Return [X, Y] of the center of cell containing provided text 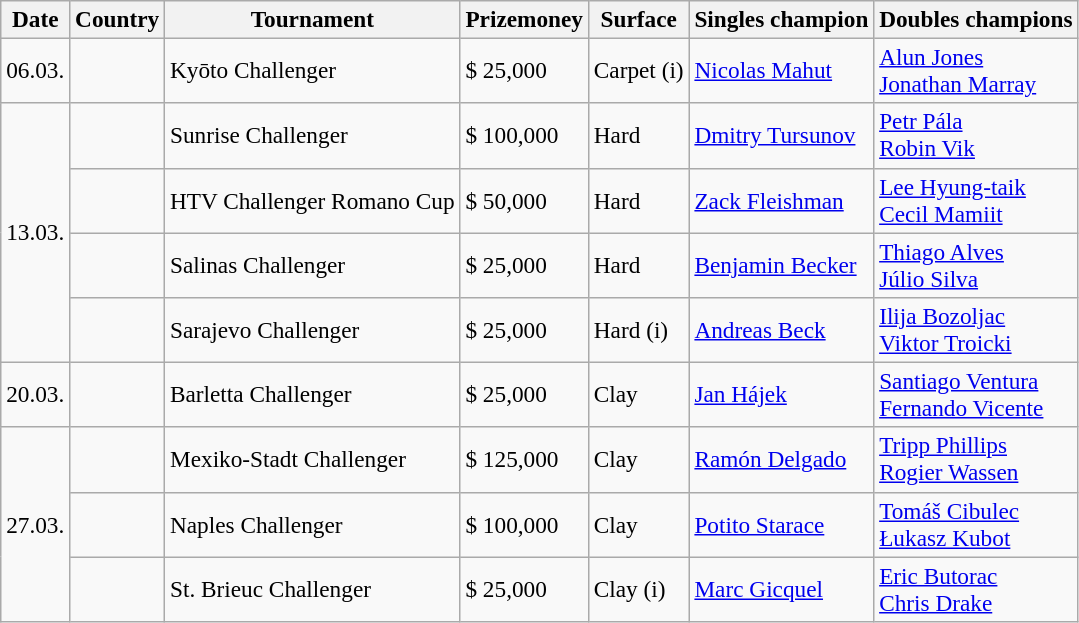
Tripp Phillips Rogier Wassen [976, 460]
Doubles champions [976, 19]
Sunrise Challenger [312, 136]
Dmitry Tursunov [782, 136]
Prizemoney [524, 19]
Surface [638, 19]
Alun Jones Jonathan Marray [976, 70]
Date [36, 19]
Carpet (i) [638, 70]
Nicolas Mahut [782, 70]
Salinas Challenger [312, 264]
Marc Gicquel [782, 588]
Lee Hyung-taik Cecil Mamiit [976, 200]
Naples Challenger [312, 524]
20.03. [36, 394]
Petr Pála Robin Vik [976, 136]
Potito Starace [782, 524]
Mexiko-Stadt Challenger [312, 460]
HTV Challenger Romano Cup [312, 200]
Hard (i) [638, 330]
Ramón Delgado [782, 460]
Country [118, 19]
Kyōto Challenger [312, 70]
13.03. [36, 232]
Zack Fleishman [782, 200]
$ 125,000 [524, 460]
27.03. [36, 524]
Tomáš Cibulec Łukasz Kubot [976, 524]
Sarajevo Challenger [312, 330]
Clay (i) [638, 588]
Singles champion [782, 19]
Eric Butorac Chris Drake [976, 588]
06.03. [36, 70]
Jan Hájek [782, 394]
Barletta Challenger [312, 394]
Andreas Beck [782, 330]
Benjamin Becker [782, 264]
Tournament [312, 19]
$ 50,000 [524, 200]
Ilija Bozoljac Viktor Troicki [976, 330]
Santiago Ventura Fernando Vicente [976, 394]
St. Brieuc Challenger [312, 588]
Thiago Alves Júlio Silva [976, 264]
